Find where the given text appears and provide that cell's center as (x, y) coordinate. 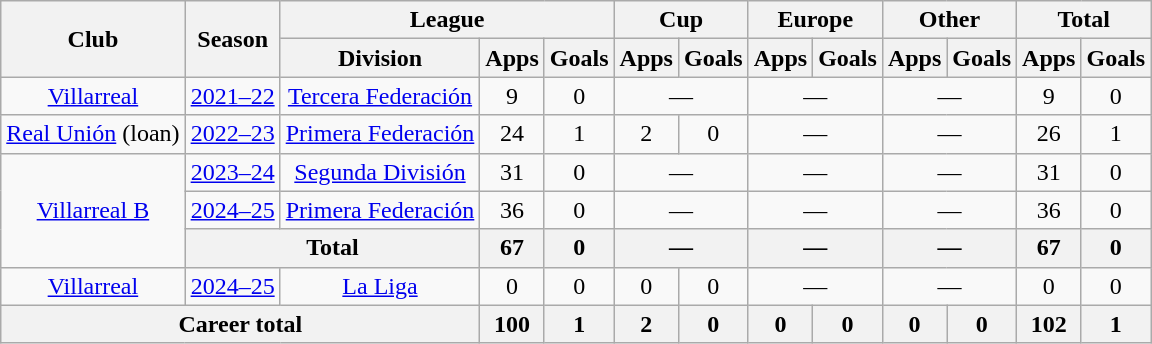
Villarreal B (93, 210)
Real Unión (loan) (93, 134)
Division (380, 58)
Europe (815, 20)
Club (93, 39)
2022–23 (232, 134)
League (447, 20)
Career total (240, 324)
Other (949, 20)
26 (1049, 134)
La Liga (380, 286)
Season (232, 39)
24 (512, 134)
2021–22 (232, 96)
102 (1049, 324)
Tercera Federación (380, 96)
Segunda División (380, 172)
2023–24 (232, 172)
Cup (681, 20)
100 (512, 324)
